Determine the (x, y) coordinate at the center of the cell enclosing the given text.  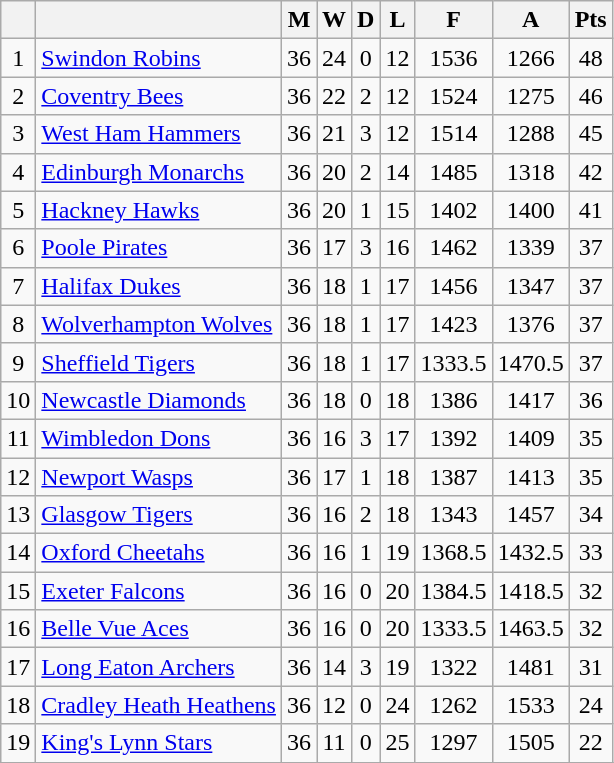
1481 (530, 667)
Wimbledon Dons (159, 438)
9 (18, 362)
F (454, 20)
4 (18, 172)
Exeter Falcons (159, 591)
1266 (530, 58)
Belle Vue Aces (159, 629)
8 (18, 324)
1275 (530, 96)
1423 (454, 324)
L (398, 20)
13 (18, 515)
1432.5 (530, 553)
Long Eaton Archers (159, 667)
1524 (454, 96)
10 (18, 400)
31 (590, 667)
1400 (530, 210)
1368.5 (454, 553)
5 (18, 210)
45 (590, 134)
Hackney Hawks (159, 210)
1288 (530, 134)
King's Lynn Stars (159, 743)
25 (398, 743)
Poole Pirates (159, 248)
1343 (454, 515)
M (298, 20)
Sheffield Tigers (159, 362)
42 (590, 172)
Halifax Dukes (159, 286)
48 (590, 58)
1402 (454, 210)
W (334, 20)
1392 (454, 438)
46 (590, 96)
34 (590, 515)
1417 (530, 400)
1347 (530, 286)
A (530, 20)
21 (334, 134)
1456 (454, 286)
Swindon Robins (159, 58)
1413 (530, 477)
Cradley Heath Heathens (159, 705)
1505 (530, 743)
1384.5 (454, 591)
Pts (590, 20)
1387 (454, 477)
1409 (530, 438)
1376 (530, 324)
1485 (454, 172)
Newport Wasps (159, 477)
1418.5 (530, 591)
1318 (530, 172)
1339 (530, 248)
1533 (530, 705)
6 (18, 248)
1470.5 (530, 362)
1514 (454, 134)
Glasgow Tigers (159, 515)
Coventry Bees (159, 96)
Newcastle Diamonds (159, 400)
1457 (530, 515)
1463.5 (530, 629)
1386 (454, 400)
West Ham Hammers (159, 134)
Edinburgh Monarchs (159, 172)
Wolverhampton Wolves (159, 324)
1536 (454, 58)
1322 (454, 667)
1262 (454, 705)
1462 (454, 248)
41 (590, 210)
33 (590, 553)
7 (18, 286)
Oxford Cheetahs (159, 553)
D (366, 20)
1297 (454, 743)
